Pinpoint the cell where the given text exists, returning its [X, Y] midpoint coordinate. 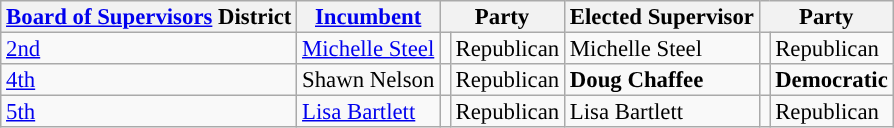
Democratic [832, 80]
Elected Supervisor [662, 17]
Doug Chaffee [662, 80]
2nd [149, 49]
Board of Supervisors District [149, 17]
Incumbent [368, 17]
5th [149, 112]
Shawn Nelson [368, 80]
4th [149, 80]
